Determine the [x, y] coordinate at the center of the cell enclosing the given text.  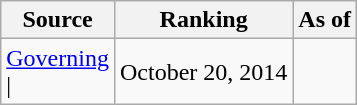
Governing| [58, 72]
October 20, 2014 [203, 72]
As of [325, 20]
Ranking [203, 20]
Source [58, 20]
